Determine the [x, y] coordinate at the center of the cell enclosing the given text.  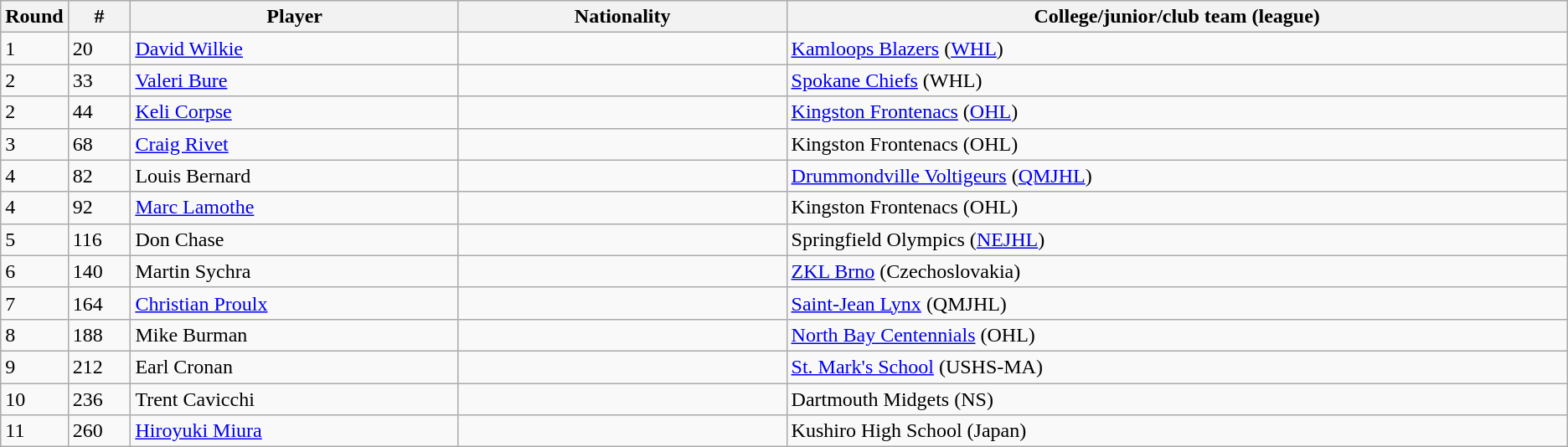
3 [34, 144]
33 [99, 80]
ZKL Brno (Czechoslovakia) [1177, 271]
82 [99, 176]
Trent Cavicchi [295, 399]
164 [99, 303]
140 [99, 271]
5 [34, 239]
Player [295, 17]
Drummondville Voltigeurs (QMJHL) [1177, 176]
Valeri Bure [295, 80]
Springfield Olympics (NEJHL) [1177, 239]
Marc Lamothe [295, 208]
236 [99, 399]
North Bay Centennials (OHL) [1177, 335]
11 [34, 431]
1 [34, 49]
David Wilkie [295, 49]
Don Chase [295, 239]
Dartmouth Midgets (NS) [1177, 399]
Keli Corpse [295, 112]
92 [99, 208]
7 [34, 303]
8 [34, 335]
188 [99, 335]
9 [34, 367]
Mike Burman [295, 335]
Kushiro High School (Japan) [1177, 431]
Earl Cronan [295, 367]
Louis Bernard [295, 176]
Spokane Chiefs (WHL) [1177, 80]
44 [99, 112]
6 [34, 271]
Round [34, 17]
260 [99, 431]
Nationality [622, 17]
Saint-Jean Lynx (QMJHL) [1177, 303]
10 [34, 399]
St. Mark's School (USHS-MA) [1177, 367]
68 [99, 144]
# [99, 17]
212 [99, 367]
Hiroyuki Miura [295, 431]
Christian Proulx [295, 303]
Craig Rivet [295, 144]
Kamloops Blazers (WHL) [1177, 49]
Martin Sychra [295, 271]
116 [99, 239]
20 [99, 49]
College/junior/club team (league) [1177, 17]
